Determine the (X, Y) coordinate at the center of the cell enclosing the given text.  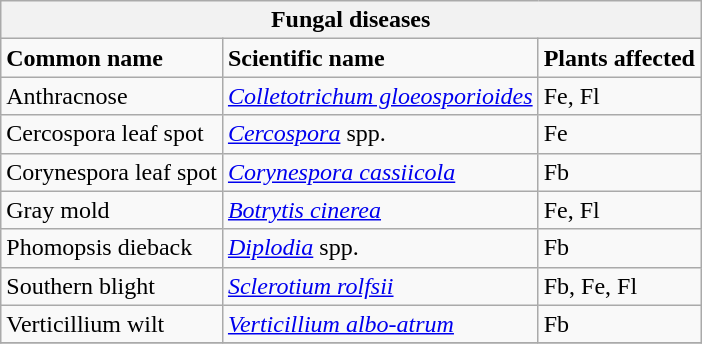
Plants affected (619, 58)
Southern blight (112, 286)
Cercospora leaf spot (112, 134)
Botrytis cinerea (380, 210)
Fb, Fe, Fl (619, 286)
Verticillium wilt (112, 324)
Common name (112, 58)
Gray mold (112, 210)
Sclerotium rolfsii (380, 286)
Fungal diseases (351, 20)
Scientific name (380, 58)
Corynespora leaf spot (112, 172)
Phomopsis dieback (112, 248)
Diplodia spp. (380, 248)
Fe (619, 134)
Colletotrichum gloeosporioides (380, 96)
Anthracnose (112, 96)
Verticillium albo-atrum (380, 324)
Corynespora cassiicola (380, 172)
Cercospora spp. (380, 134)
